Scan for the cell matching the given text and deliver its [X, Y] coordinate at center. 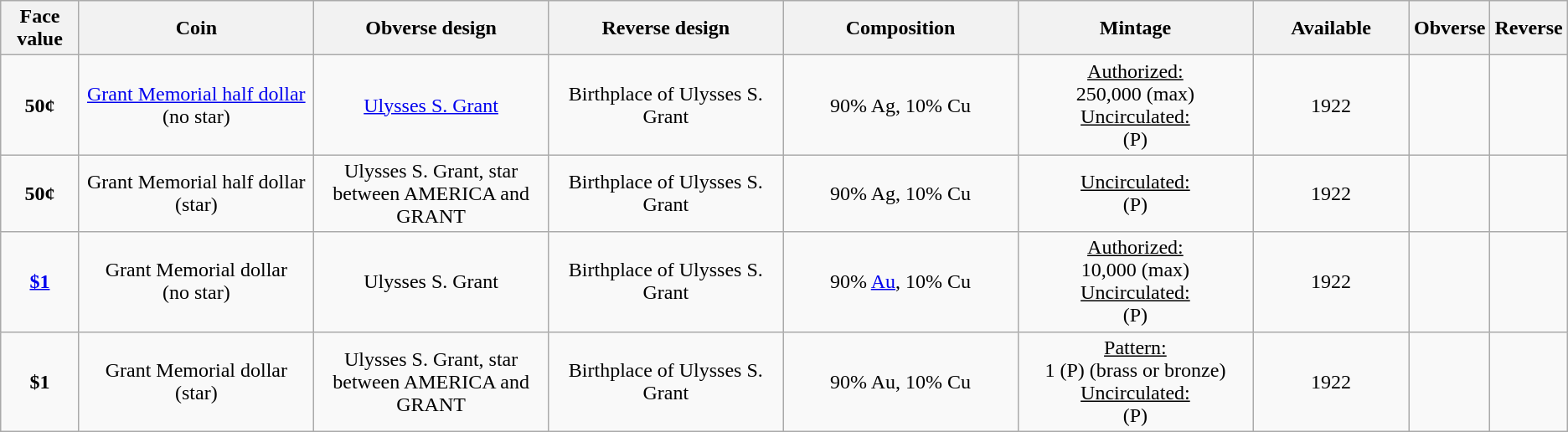
Coin [196, 28]
Uncirculated: (P) [1135, 193]
Grant Memorial dollar(no star) [196, 281]
Mintage [1135, 28]
Grant Memorial dollar(star) [196, 382]
Authorized:10,000 (max)Uncirculated: (P) [1135, 281]
Obverse design [431, 28]
Reverse design [666, 28]
Pattern:1 (P) (brass or bronze)Uncirculated: (P) [1135, 382]
Obverse [1450, 28]
Available [1332, 28]
Grant Memorial half dollar(no star) [196, 105]
Composition [900, 28]
Authorized:250,000 (max)Uncirculated: (P) [1135, 105]
Reverse [1529, 28]
Grant Memorial half dollar(star) [196, 193]
Face value [40, 28]
